Search for the cell housing the specified text and yield its (x, y) center coordinate. 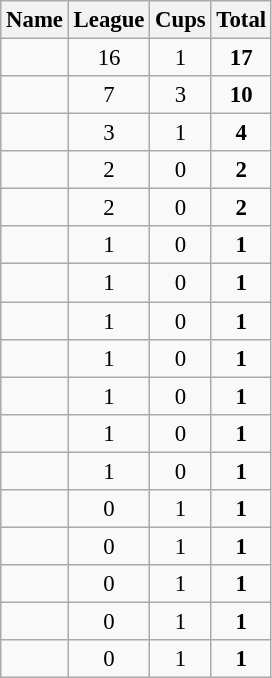
10 (241, 95)
17 (241, 58)
4 (241, 133)
Name (35, 20)
7 (108, 95)
Cups (180, 20)
16 (108, 58)
League (108, 20)
Total (241, 20)
